Determine the [x, y] coordinate at the center of the cell enclosing the given text.  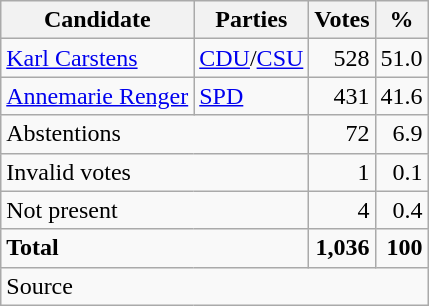
51.0 [402, 58]
431 [342, 96]
SPD [252, 96]
1,036 [342, 248]
0.4 [402, 210]
Invalid votes [155, 172]
528 [342, 58]
6.9 [402, 134]
Candidate [98, 20]
Annemarie Renger [98, 96]
72 [342, 134]
Karl Carstens [98, 58]
Abstentions [155, 134]
% [402, 20]
Votes [342, 20]
0.1 [402, 172]
Source [214, 286]
CDU/CSU [252, 58]
100 [402, 248]
1 [342, 172]
4 [342, 210]
41.6 [402, 96]
Parties [252, 20]
Total [155, 248]
Not present [155, 210]
